Return the (x, y) coordinate for the center point of the cell that contains the specified text.  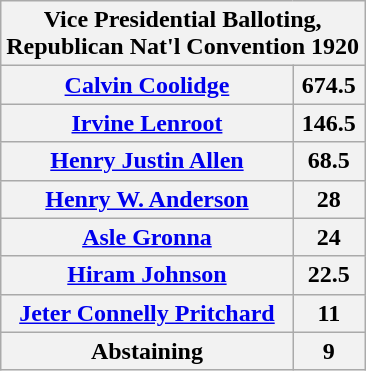
28 (328, 199)
Hiram Johnson (147, 275)
Henry Justin Allen (147, 161)
Asle Gronna (147, 237)
Irvine Lenroot (147, 123)
Calvin Coolidge (147, 85)
68.5 (328, 161)
9 (328, 351)
674.5 (328, 85)
22.5 (328, 275)
Abstaining (147, 351)
24 (328, 237)
Vice Presidential Balloting,Republican Nat'l Convention 1920 (183, 34)
146.5 (328, 123)
Jeter Connelly Pritchard (147, 313)
Henry W. Anderson (147, 199)
11 (328, 313)
